For the text-containing cell, return its midpoint in (x, y) coordinate format. 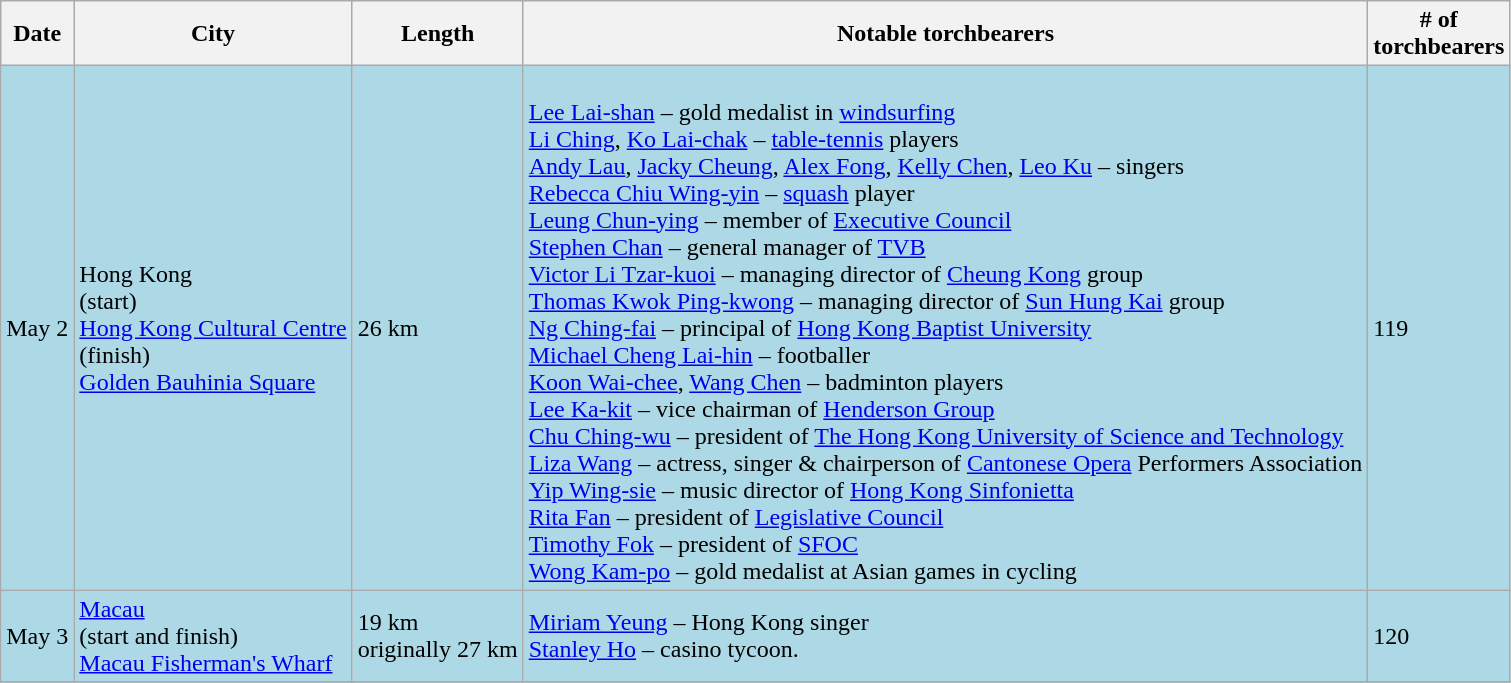
120 (1439, 636)
119 (1439, 328)
# of torchbearers (1439, 34)
Notable torchbearers (945, 34)
19 kmoriginally 27 km (438, 636)
26 km (438, 328)
May 3 (38, 636)
City (213, 34)
Miriam Yeung – Hong Kong singerStanley Ho – casino tycoon. (945, 636)
May 2 (38, 328)
Date (38, 34)
Hong Kong(start)Hong Kong Cultural Centre(finish)Golden Bauhinia Square (213, 328)
Length (438, 34)
Macau(start and finish)Macau Fisherman's Wharf (213, 636)
